Return (x, y) of the center of cell containing provided text 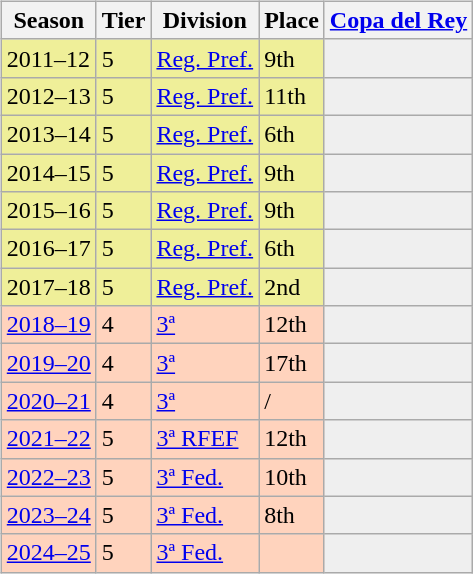
11th (292, 96)
17th (292, 363)
Place (292, 20)
2016–17 (48, 249)
2017–18 (48, 287)
/ (292, 401)
8th (292, 515)
2024–25 (48, 553)
10th (292, 477)
Season (48, 20)
2nd (292, 287)
2012–13 (48, 96)
2011–12 (48, 58)
2023–24 (48, 515)
Copa del Rey (398, 20)
Tier (124, 20)
2020–21 (48, 401)
Division (205, 20)
2018–19 (48, 325)
2022–23 (48, 477)
2013–14 (48, 134)
2021–22 (48, 439)
2019–20 (48, 363)
3ª RFEF (205, 439)
2015–16 (48, 211)
2014–15 (48, 173)
